Return the (X, Y) coordinate for the center point of the cell that contains the specified text.  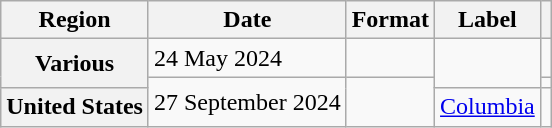
Region (75, 20)
Various (75, 64)
24 May 2024 (247, 58)
Label (488, 20)
Date (247, 20)
Columbia (488, 107)
27 September 2024 (247, 102)
Format (390, 20)
United States (75, 107)
